For the text-containing cell, return its midpoint in (x, y) coordinate format. 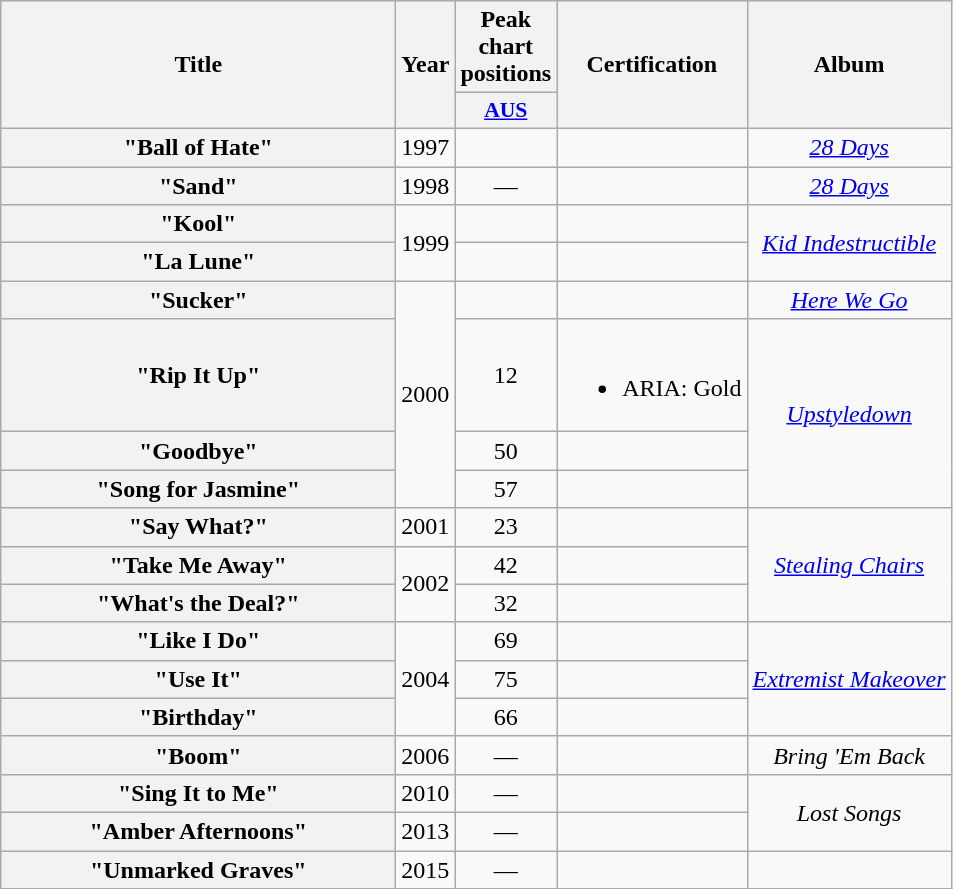
Here We Go (849, 300)
Kid Indestructible (849, 243)
"Like I Do" (198, 641)
"Rip It Up" (198, 376)
Year (426, 65)
"What's the Deal?" (198, 603)
69 (506, 641)
1997 (426, 147)
2010 (426, 793)
"Sing It to Me" (198, 793)
23 (506, 527)
"Goodbye" (198, 451)
"Take Me Away" (198, 565)
2001 (426, 527)
2000 (426, 394)
2015 (426, 869)
"Song for Jasmine" (198, 489)
"Sucker" (198, 300)
"Sand" (198, 185)
"Amber Afternoons" (198, 831)
12 (506, 376)
50 (506, 451)
"Ball of Hate" (198, 147)
"Say What?" (198, 527)
57 (506, 489)
2002 (426, 584)
Certification (652, 65)
AUS (506, 111)
Upstyledown (849, 414)
"Unmarked Graves" (198, 869)
42 (506, 565)
"Boom" (198, 755)
Title (198, 65)
Album (849, 65)
66 (506, 717)
Lost Songs (849, 812)
2013 (426, 831)
75 (506, 679)
"Kool" (198, 224)
"La Lune" (198, 262)
1998 (426, 185)
Peak chart positions (506, 47)
1999 (426, 243)
2004 (426, 679)
Extremist Makeover (849, 679)
"Birthday" (198, 717)
"Use It" (198, 679)
32 (506, 603)
ARIA: Gold (652, 376)
Bring 'Em Back (849, 755)
Stealing Chairs (849, 565)
2006 (426, 755)
